Return (x, y) of the center of cell containing provided text 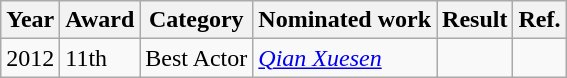
Qian Xuesen (345, 58)
Result (475, 20)
Year (30, 20)
Ref. (540, 20)
Category (196, 20)
11th (100, 58)
Award (100, 20)
2012 (30, 58)
Nominated work (345, 20)
Best Actor (196, 58)
